Return [x, y] of the center of cell containing provided text 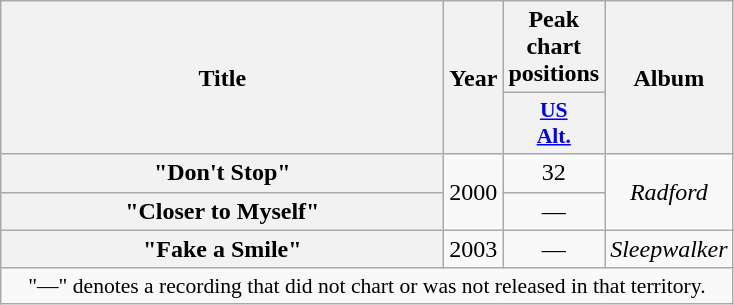
2003 [474, 249]
Year [474, 78]
"Don't Stop" [222, 173]
Sleepwalker [669, 249]
"Closer to Myself" [222, 211]
Peak chart positions [554, 47]
"Fake a Smile" [222, 249]
Title [222, 78]
"—" denotes a recording that did not chart or was not released in that territory. [367, 286]
Album [669, 78]
USAlt. [554, 124]
Radford [669, 192]
2000 [474, 192]
32 [554, 173]
